Return the (x, y) coordinate for the center point of the cell that contains the specified text.  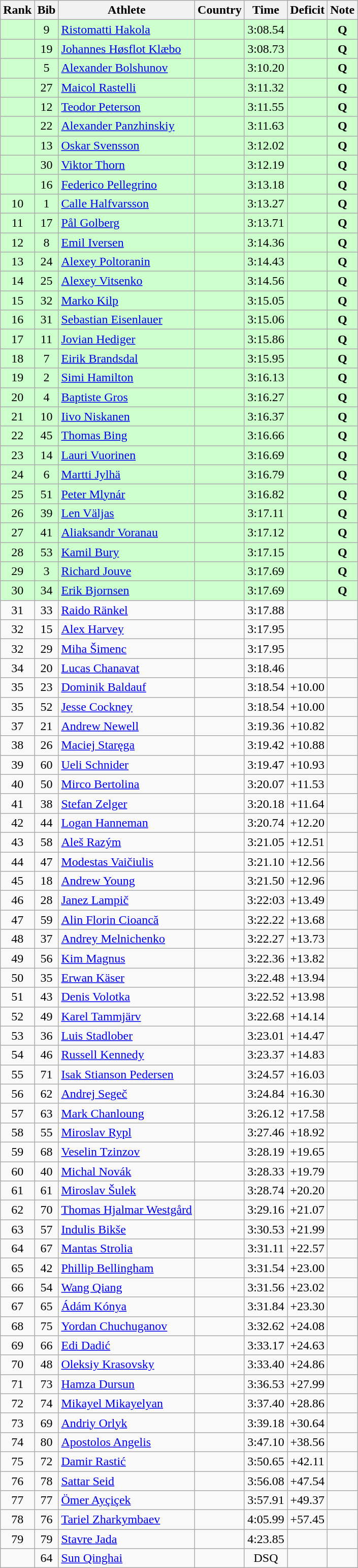
Miroslav Rypl (127, 1132)
7 (47, 358)
3:21.10 (266, 862)
Isak Stianson Pedersen (127, 1074)
3:30.53 (266, 1229)
3:21.50 (266, 881)
+14.47 (308, 1036)
Miroslav Šulek (127, 1191)
3:19.47 (266, 765)
3:29.16 (266, 1210)
Raido Ränkel (127, 610)
3:26.12 (266, 1113)
3:22.27 (266, 939)
Calle Halfvarsson (127, 203)
Denis Volotka (127, 997)
6 (47, 474)
Luis Stadlober (127, 1036)
+14.14 (308, 1016)
+17.58 (308, 1113)
Aleš Razým (127, 842)
+24.08 (308, 1326)
80 (47, 1442)
3:23.37 (266, 1055)
+13.68 (308, 920)
3:22.22 (266, 920)
3:31.11 (266, 1249)
3:12.19 (266, 165)
Andrew Young (127, 881)
Phillip Bellingham (127, 1268)
+38.56 (308, 1442)
+12.20 (308, 823)
+19.65 (308, 1152)
+11.53 (308, 784)
Apostolos Angelis (127, 1442)
3:15.05 (266, 300)
3:18.46 (266, 668)
3:31.84 (266, 1307)
Len Väljas (127, 513)
3:28.33 (266, 1171)
+12.51 (308, 842)
+24.63 (308, 1345)
Andrej Segeč (127, 1094)
Alexey Vitsenko (127, 281)
Country (220, 10)
Eirik Brandsdal (127, 358)
+23.00 (308, 1268)
3:17.15 (266, 552)
8 (47, 243)
3:17.88 (266, 610)
+16.03 (308, 1074)
3:10.20 (266, 68)
Edi Dadić (127, 1345)
Kamil Bury (127, 552)
Alex Harvey (127, 629)
1 (47, 203)
3:56.08 (266, 1481)
+28.86 (308, 1403)
Aliaksandr Voranau (127, 532)
3:12.02 (266, 145)
Kim Magnus (127, 958)
3:36.53 (266, 1384)
+12.56 (308, 862)
3:24.84 (266, 1094)
3:16.69 (266, 455)
3:17.11 (266, 513)
Alin Florin Cioancă (127, 920)
Modestas Vaičiulis (127, 862)
Oskar Svensson (127, 145)
Wang Qiang (127, 1287)
Sebastian Eisenlauer (127, 320)
2 (47, 378)
3:32.62 (266, 1326)
+21.07 (308, 1210)
+24.86 (308, 1365)
3 (47, 571)
4:05.99 (266, 1520)
Michal Novák (127, 1171)
3:08.73 (266, 49)
+10.82 (308, 726)
4 (47, 397)
3:24.57 (266, 1074)
Sattar Seid (127, 1481)
Ristomatti Hakola (127, 29)
Logan Hanneman (127, 823)
3:57.91 (266, 1500)
Andriy Orlyk (127, 1423)
Ueli Schnider (127, 765)
Viktor Thorn (127, 165)
+18.92 (308, 1132)
4:23.85 (266, 1539)
3:15.86 (266, 339)
Mirco Bertolina (127, 784)
Maciej Staręga (127, 745)
Pål Golberg (127, 223)
Johannes Høsflot Klæbo (127, 49)
3:19.42 (266, 745)
+11.64 (308, 803)
Andrey Melnichenko (127, 939)
Lauri Vuorinen (127, 455)
3:28.19 (266, 1152)
3:16.13 (266, 378)
Tariel Zharkymbaev (127, 1520)
3:31.54 (266, 1268)
+12.96 (308, 881)
Mikayel Mikayelyan (127, 1403)
Erwan Käser (127, 978)
+47.54 (308, 1481)
+10.93 (308, 765)
3:11.32 (266, 87)
+20.20 (308, 1191)
Deficit (308, 10)
3:22.36 (266, 958)
3:21.05 (266, 842)
Rank (17, 10)
Simi Hamilton (127, 378)
+30.64 (308, 1423)
3:23.01 (266, 1036)
Ömer Ayçiçek (127, 1500)
Jesse Cockney (127, 707)
3:15.95 (266, 358)
Sun Qinghai (127, 1558)
+13.94 (308, 978)
3:16.66 (266, 436)
3:16.82 (266, 494)
3:14.36 (266, 243)
Erik Bjornsen (127, 591)
Mantas Strolia (127, 1249)
+22.57 (308, 1249)
Baptiste Gros (127, 397)
Karel Tammjärv (127, 1016)
3:33.40 (266, 1365)
Jovian Hediger (127, 339)
+19.79 (308, 1171)
Ádám Kónya (127, 1307)
Hamza Dursun (127, 1384)
3:20.07 (266, 784)
3:17.12 (266, 532)
3:08.54 (266, 29)
+10.88 (308, 745)
+13.73 (308, 939)
Stefan Zelger (127, 803)
+13.49 (308, 900)
Miha Šimenc (127, 649)
Thomas Hjalmar Westgård (127, 1210)
33 (47, 610)
Veselin Tzinzov (127, 1152)
+14.83 (308, 1055)
+23.30 (308, 1307)
+57.45 (308, 1520)
3:28.74 (266, 1191)
9 (47, 29)
Maicol Rastelli (127, 87)
+23.02 (308, 1287)
3:37.40 (266, 1403)
Emil Iversen (127, 243)
3:16.79 (266, 474)
3:39.18 (266, 1423)
3:22.48 (266, 978)
3:33.17 (266, 1345)
3:11.55 (266, 107)
3:16.27 (266, 397)
Damir Rastić (127, 1461)
Lucas Chanavat (127, 668)
Teodor Peterson (127, 107)
Stavre Jada (127, 1539)
Richard Jouve (127, 571)
3:27.46 (266, 1132)
Indulis Bikše (127, 1229)
Alexey Poltoranin (127, 262)
Federico Pellegrino (127, 184)
3:22.68 (266, 1016)
+49.37 (308, 1500)
+27.99 (308, 1384)
3:50.65 (266, 1461)
Russell Kennedy (127, 1055)
3:13.18 (266, 184)
Peter Mlynár (127, 494)
3:14.43 (266, 262)
Oleksiy Krasovsky (127, 1365)
3:20.18 (266, 803)
Alexander Bolshunov (127, 68)
3:15.06 (266, 320)
Bib (47, 10)
+13.82 (308, 958)
3:11.63 (266, 126)
5 (47, 68)
3:14.56 (266, 281)
Andrew Newell (127, 726)
3:20.74 (266, 823)
DSQ (266, 1558)
Note (342, 10)
Martti Jylhä (127, 474)
3:13.71 (266, 223)
+21.99 (308, 1229)
3:47.10 (266, 1442)
3:13.27 (266, 203)
3:16.37 (266, 416)
Marko Kilp (127, 300)
Thomas Bing (127, 436)
Yordan Chuchuganov (127, 1326)
Athlete (127, 10)
3:22:03 (266, 900)
+42.11 (308, 1461)
3:31.56 (266, 1287)
Time (266, 10)
+16.30 (308, 1094)
Dominik Baldauf (127, 687)
3:22.52 (266, 997)
Janez Lampič (127, 900)
3:19.36 (266, 726)
Mark Chanloung (127, 1113)
Iivo Niskanen (127, 416)
36 (47, 1036)
Alexander Panzhinskiy (127, 126)
+13.98 (308, 997)
